Locate the cell with the specified text and output its (x, y) center coordinate. 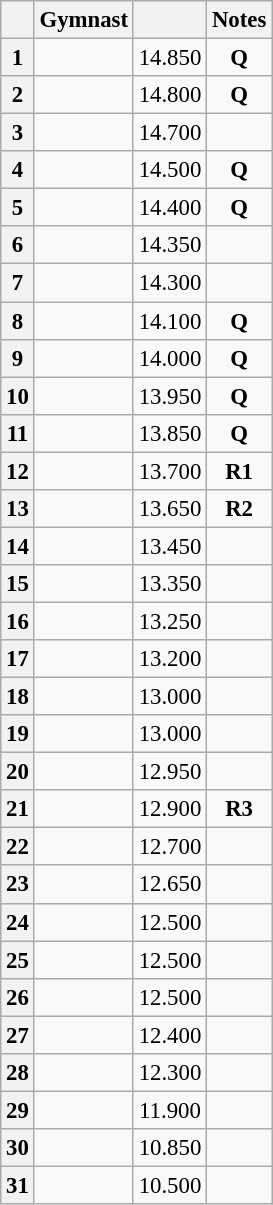
6 (18, 245)
13.450 (170, 546)
28 (18, 1073)
12.950 (170, 772)
11 (18, 433)
14.350 (170, 245)
15 (18, 584)
14.700 (170, 133)
27 (18, 1035)
22 (18, 847)
8 (18, 321)
25 (18, 960)
12.300 (170, 1073)
R3 (240, 809)
23 (18, 885)
7 (18, 283)
10 (18, 396)
13.850 (170, 433)
Gymnast (84, 20)
1 (18, 58)
14.100 (170, 321)
14.800 (170, 95)
13.950 (170, 396)
30 (18, 1148)
18 (18, 697)
12.900 (170, 809)
R2 (240, 509)
4 (18, 170)
14.400 (170, 208)
12 (18, 471)
14.850 (170, 58)
13.700 (170, 471)
17 (18, 659)
10.850 (170, 1148)
16 (18, 621)
20 (18, 772)
11.900 (170, 1110)
10.500 (170, 1185)
9 (18, 358)
24 (18, 922)
R1 (240, 471)
26 (18, 997)
14.500 (170, 170)
13.350 (170, 584)
12.650 (170, 885)
5 (18, 208)
3 (18, 133)
13 (18, 509)
13.250 (170, 621)
21 (18, 809)
14 (18, 546)
19 (18, 734)
13.200 (170, 659)
Notes (240, 20)
12.400 (170, 1035)
14.000 (170, 358)
2 (18, 95)
13.650 (170, 509)
14.300 (170, 283)
12.700 (170, 847)
31 (18, 1185)
29 (18, 1110)
